Output the (X, Y) coordinate of the center of the cell containing the given text.  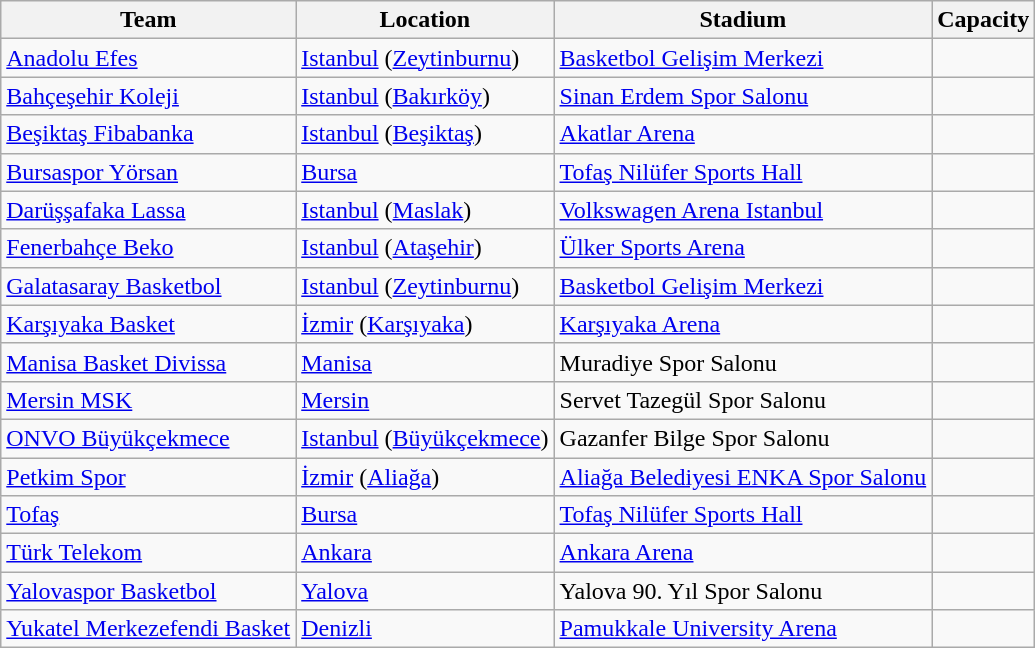
Stadium (743, 20)
Pamukkale University Arena (743, 629)
Denizli (425, 629)
Anadolu Efes (148, 58)
Fenerbahçe Beko (148, 248)
Team (148, 20)
İzmir (Aliağa) (425, 477)
Karşıyaka Basket (148, 324)
Aliağa Belediyesi ENKA Spor Salonu (743, 477)
Istanbul (Büyükçekmece) (425, 438)
ONVO Büyükçekmece (148, 438)
Petkim Spor (148, 477)
Ankara Arena (743, 553)
Bursaspor Yörsan (148, 172)
Istanbul (Ataşehir) (425, 248)
Sinan Erdem Spor Salonu (743, 96)
Tofaş (148, 515)
Mersin MSK (148, 400)
Servet Tazegül Spor Salonu (743, 400)
Manisa (425, 362)
Beşiktaş Fibabanka (148, 134)
Manisa Basket Divissa (148, 362)
İzmir (Karşıyaka) (425, 324)
Location (425, 20)
Muradiye Spor Salonu (743, 362)
Darüşşafaka Lassa (148, 210)
Türk Telekom (148, 553)
Istanbul (Maslak) (425, 210)
Akatlar Arena (743, 134)
Galatasaray Basketbol (148, 286)
Ülker Sports Arena (743, 248)
Yalova 90. Yıl Spor Salonu (743, 591)
Volkswagen Arena Istanbul (743, 210)
Mersin (425, 400)
Istanbul (Bakırköy) (425, 96)
Bahçeşehir Koleji (148, 96)
Istanbul (Beşiktaş) (425, 134)
Capacity (984, 20)
Yukatel Merkezefendi Basket (148, 629)
Ankara (425, 553)
Yalovaspor Basketbol (148, 591)
Karşıyaka Arena (743, 324)
Gazanfer Bilge Spor Salonu (743, 438)
Yalova (425, 591)
